Output the [x, y] coordinate of the center of the cell containing the given text.  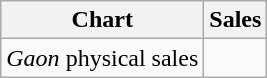
Sales [236, 20]
Gaon physical sales [102, 58]
Chart [102, 20]
